Pinpoint the cell where the given text exists, returning its [x, y] midpoint coordinate. 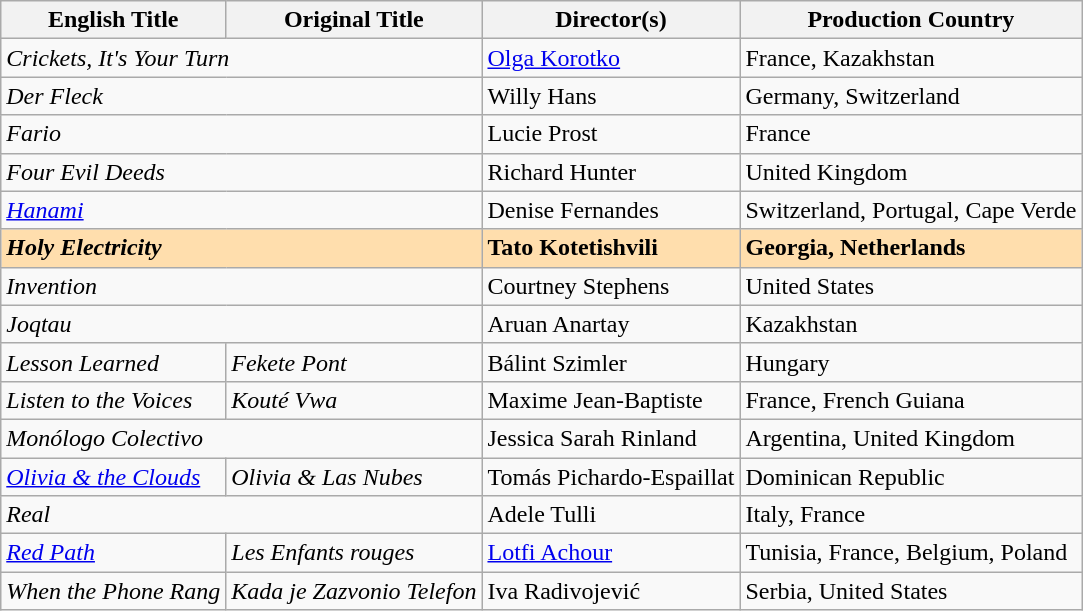
Italy, France [911, 515]
Listen to the Voices [114, 400]
Invention [242, 286]
Jessica Sarah Rinland [611, 438]
Olga Korotko [611, 58]
Der Fleck [242, 96]
Maxime Jean-Baptiste [611, 400]
Hanami [242, 210]
Switzerland, Portugal, Cape Verde [911, 210]
United Kingdom [911, 172]
Georgia, Netherlands [911, 248]
Olivia & the Clouds [114, 477]
Lotfi Achour [611, 553]
Olivia & Las Nubes [354, 477]
Kada je Zazvonio Telefon [354, 591]
Willy Hans [611, 96]
Holy Electricity [242, 248]
Dominican Republic [911, 477]
France, Kazakhstan [911, 58]
When the Phone Rang [114, 591]
Monólogo Colectivo [242, 438]
Les Enfants rouges [354, 553]
Adele Tulli [611, 515]
Tato Kotetishvili [611, 248]
Bálint Szimler [611, 362]
Lucie Prost [611, 134]
Denise Fernandes [611, 210]
Serbia, United States [911, 591]
Courtney Stephens [611, 286]
Real [242, 515]
Original Title [354, 20]
Germany, Switzerland [911, 96]
Tunisia, France, Belgium, Poland [911, 553]
Crickets, It's Your Turn [242, 58]
Aruan Anartay [611, 324]
Four Evil Deeds [242, 172]
Joqtau [242, 324]
English Title [114, 20]
France [911, 134]
Production Country [911, 20]
France, French Guiana [911, 400]
Hungary [911, 362]
United States [911, 286]
Richard Hunter [611, 172]
Tomás Pichardo-Espaillat [611, 477]
Fekete Pont [354, 362]
Director(s) [611, 20]
Red Path [114, 553]
Fario [242, 134]
Kouté Vwa [354, 400]
Iva Radivojević [611, 591]
Lesson Learned [114, 362]
Argentina, United Kingdom [911, 438]
Kazakhstan [911, 324]
